Output the (X, Y) coordinate of the center of the cell containing the given text.  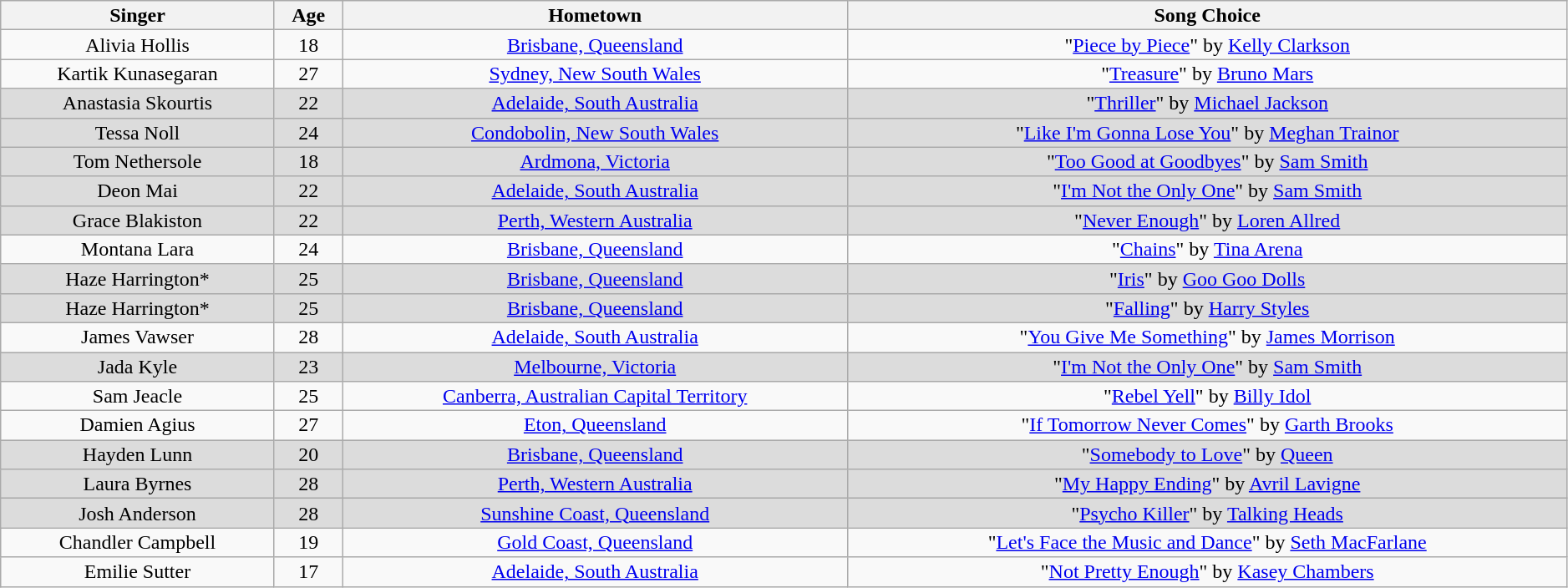
Josh Anderson (137, 513)
"Falling" by Harry Styles (1207, 307)
Eton, Queensland (595, 426)
"Psycho Killer" by Talking Heads (1207, 513)
Singer (137, 15)
Tom Nethersole (137, 162)
19 (308, 543)
Sydney, New South Wales (595, 73)
"Treasure" by Bruno Mars (1207, 73)
Ardmona, Victoria (595, 162)
"Chains" by Tina Arena (1207, 249)
Jada Kyle (137, 367)
"If Tomorrow Never Comes" by Garth Brooks (1207, 426)
"Like I'm Gonna Lose You" by Meghan Trainor (1207, 132)
"Thriller" by Michael Jackson (1207, 104)
"You Give Me Something" by James Morrison (1207, 337)
"Somebody to Love" by Queen (1207, 454)
James Vawser (137, 337)
Montana Lara (137, 249)
Laura Byrnes (137, 484)
Canberra, Australian Capital Territory (595, 396)
"Let's Face the Music and Dance" by Seth MacFarlane (1207, 543)
Gold Coast, Queensland (595, 543)
Sunshine Coast, Queensland (595, 513)
Sam Jeacle (137, 396)
Hayden Lunn (137, 454)
Emilie Sutter (137, 571)
"Iris" by Goo Goo Dolls (1207, 279)
Anastasia Skourtis (137, 104)
"Rebel Yell" by Billy Idol (1207, 396)
Damien Agius (137, 426)
Tessa Noll (137, 132)
Deon Mai (137, 190)
"Not Pretty Enough" by Kasey Chambers (1207, 571)
Grace Blakiston (137, 220)
Song Choice (1207, 15)
Melbourne, Victoria (595, 367)
Hometown (595, 15)
"Too Good at Goodbyes" by Sam Smith (1207, 162)
17 (308, 571)
Age (308, 15)
23 (308, 367)
20 (308, 454)
"My Happy Ending" by Avril Lavigne (1207, 484)
Chandler Campbell (137, 543)
"Never Enough" by Loren Allred (1207, 220)
Condobolin, New South Wales (595, 132)
Alivia Hollis (137, 45)
"Piece by Piece" by Kelly Clarkson (1207, 45)
Kartik Kunasegaran (137, 73)
